Detect which cell encompasses the target text, then output its [x, y] center coordinate. 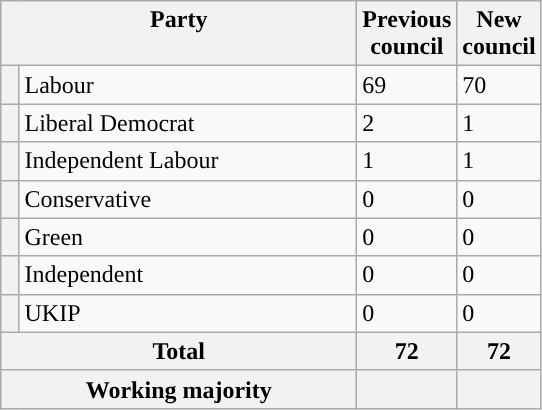
New council [499, 34]
Previous council [407, 34]
70 [499, 85]
69 [407, 85]
Total [179, 351]
Independent [188, 275]
2 [407, 123]
Conservative [188, 199]
Green [188, 237]
Party [179, 34]
Labour [188, 85]
Working majority [179, 389]
Independent Labour [188, 161]
Liberal Democrat [188, 123]
UKIP [188, 313]
